Find where the given text appears and provide that cell's center as [x, y] coordinate. 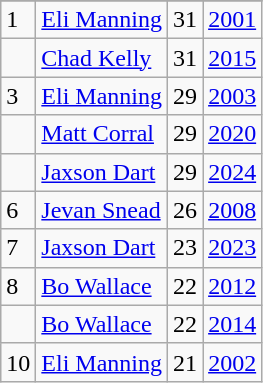
2001 [232, 20]
Jevan Snead [102, 210]
2015 [232, 58]
2023 [232, 248]
2012 [232, 286]
2002 [232, 362]
26 [186, 210]
6 [18, 210]
2014 [232, 324]
Matt Corral [102, 134]
8 [18, 286]
23 [186, 248]
Chad Kelly [102, 58]
2024 [232, 172]
2008 [232, 210]
10 [18, 362]
3 [18, 96]
7 [18, 248]
1 [18, 20]
2020 [232, 134]
2003 [232, 96]
21 [186, 362]
